Locate the cell with the specified text and output its (X, Y) center coordinate. 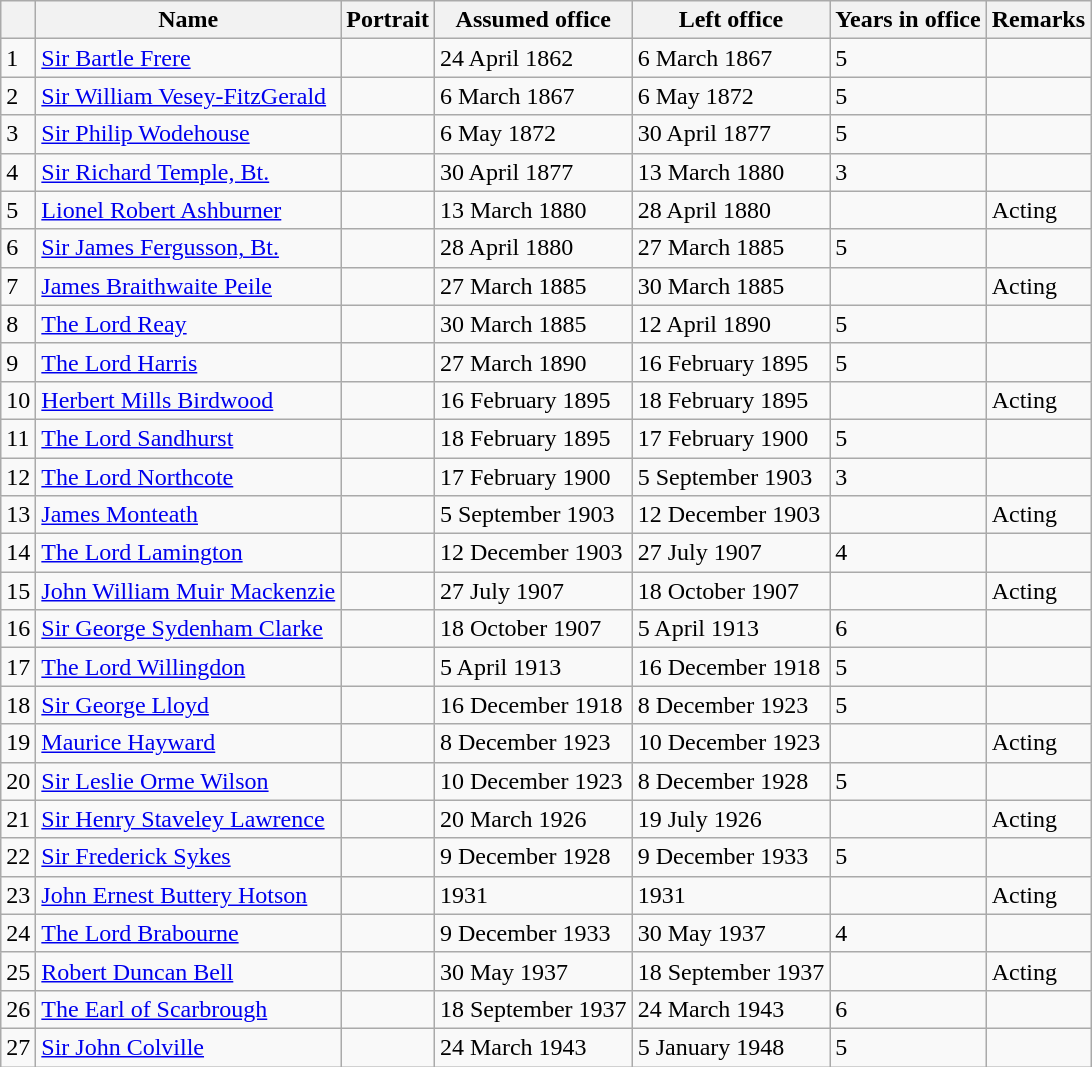
17 (18, 667)
25 (18, 971)
The Lord Willingdon (188, 667)
5 January 1948 (731, 1047)
James Braithwaite Peile (188, 286)
Lionel Robert Ashburner (188, 210)
1 (18, 58)
13 (18, 515)
Sir Leslie Orme Wilson (188, 781)
21 (18, 819)
27 (18, 1047)
7 (18, 286)
12 April 1890 (731, 324)
Remarks (1038, 20)
Sir George Sydenham Clarke (188, 629)
The Earl of Scarbrough (188, 1009)
The Lord Harris (188, 362)
Assumed office (533, 20)
Sir Philip Wodehouse (188, 134)
Sir George Lloyd (188, 705)
19 (18, 743)
Left office (731, 20)
The Lord Sandhurst (188, 438)
22 (18, 857)
11 (18, 438)
Robert Duncan Bell (188, 971)
Sir John Colville (188, 1047)
Years in office (908, 20)
18 (18, 705)
Sir Henry Staveley Lawrence (188, 819)
Sir Richard Temple, Bt. (188, 172)
Portrait (388, 20)
10 (18, 400)
Sir Bartle Frere (188, 58)
Maurice Hayward (188, 743)
The Lord Brabourne (188, 933)
Name (188, 20)
John Ernest Buttery Hotson (188, 895)
27 March 1890 (533, 362)
12 (18, 477)
2 (18, 96)
The Lord Lamington (188, 553)
The Lord Northcote (188, 477)
9 December 1928 (533, 857)
Herbert Mills Birdwood (188, 400)
24 (18, 933)
John William Muir Mackenzie (188, 591)
24 April 1862 (533, 58)
8 December 1928 (731, 781)
8 (18, 324)
15 (18, 591)
23 (18, 895)
Sir William Vesey-FitzGerald (188, 96)
26 (18, 1009)
14 (18, 553)
James Monteath (188, 515)
Sir Frederick Sykes (188, 857)
20 (18, 781)
Sir James Fergusson, Bt. (188, 248)
The Lord Reay (188, 324)
16 (18, 629)
9 (18, 362)
19 July 1926 (731, 819)
20 March 1926 (533, 819)
